Pinpoint the cell where the given text exists, returning its [x, y] midpoint coordinate. 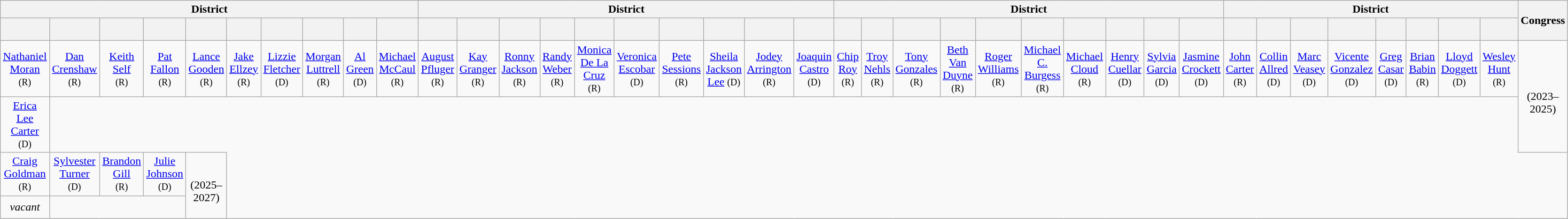
VicenteGonzalez(D) [1352, 68]
SylvesterTurner(D) [74, 174]
SylviaGarcia(D) [1161, 68]
JakeEllzey(R) [244, 68]
(2023–2025) [1543, 97]
JulieJohnson(D) [165, 174]
CollinAllred(D) [1273, 68]
RogerWilliams(R) [998, 68]
AlGreen(D) [360, 68]
TonyGonzales(R) [916, 68]
Congress [1543, 21]
TroyNehls(R) [877, 68]
Michael C.Burgess(R) [1042, 68]
MichaelCloud(R) [1085, 68]
KayGranger(R) [478, 68]
ChipRoy(R) [848, 68]
HenryCuellar(D) [1125, 68]
LizzieFletcher(D) [282, 68]
NathanielMoran(R) [25, 68]
BrianBabin(R) [1422, 68]
JasmineCrockett(D) [1201, 68]
CraigGoldman(R) [25, 174]
MonicaDe La Cruz(R) [594, 68]
KeithSelf(R) [122, 68]
RandyWeber(R) [557, 68]
VeronicaEscobar(D) [637, 68]
vacant [25, 207]
PatFallon(R) [165, 68]
JodeyArrington(R) [769, 68]
BethVan Duyne(R) [957, 68]
JoaquinCastro(D) [814, 68]
MichaelMcCaul(R) [397, 68]
(2025–2027) [207, 185]
LloydDoggett(D) [1459, 68]
EricaLeeCarter(D) [25, 125]
PeteSessions(R) [682, 68]
SheilaJacksonLee (D) [723, 68]
GregCasar(D) [1391, 68]
AugustPfluger(R) [438, 68]
WesleyHunt(R) [1499, 68]
BrandonGill(R) [122, 174]
MorganLuttrell(R) [323, 68]
JohnCarter(R) [1240, 68]
RonnyJackson(R) [520, 68]
MarcVeasey(D) [1309, 68]
LanceGooden(R) [207, 68]
DanCrenshaw(R) [74, 68]
